Provide the [X, Y] coordinate of the cell's center where the given text is located.  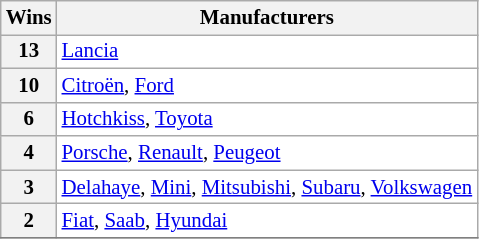
Porsche, Renault, Peugeot [268, 153]
Manufacturers [268, 18]
Hotchkiss, Toyota [268, 119]
13 [29, 51]
10 [29, 85]
Citroën, Ford [268, 85]
6 [29, 119]
Delahaye, Mini, Mitsubishi, Subaru, Volkswagen [268, 187]
2 [29, 221]
Wins [29, 18]
4 [29, 153]
Fiat, Saab, Hyundai [268, 221]
3 [29, 187]
Lancia [268, 51]
